Find where the given text appears and provide that cell's center as (X, Y) coordinate. 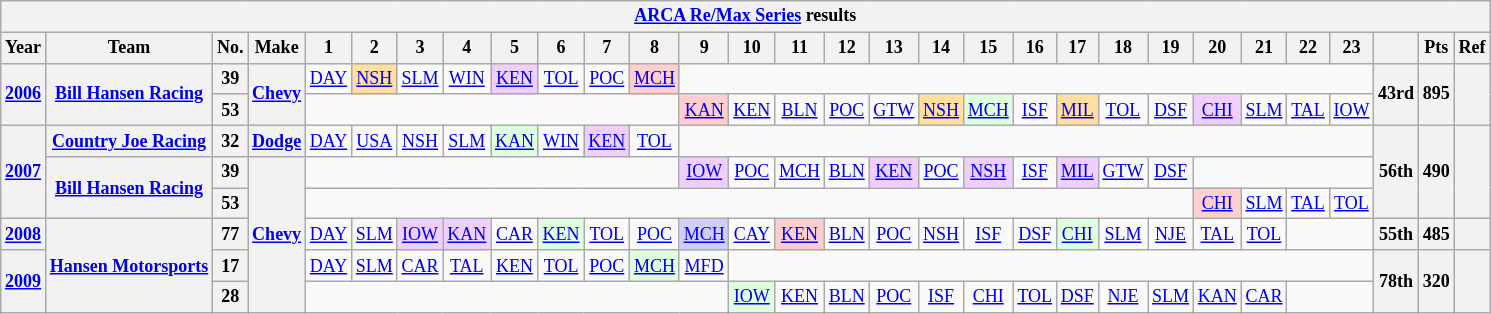
16 (1034, 48)
Hansen Motorsports (128, 266)
6 (561, 48)
MFD (704, 266)
43rd (1396, 94)
Team (128, 48)
USA (374, 140)
14 (942, 48)
2009 (24, 281)
320 (1436, 281)
28 (230, 296)
2 (374, 48)
11 (800, 48)
13 (894, 48)
9 (704, 48)
3 (420, 48)
56th (1396, 172)
15 (988, 48)
12 (846, 48)
21 (1264, 48)
485 (1436, 234)
Country Joe Racing (128, 140)
CAY (752, 234)
55th (1396, 234)
2008 (24, 234)
Ref (1472, 48)
No. (230, 48)
8 (655, 48)
78th (1396, 281)
2007 (24, 172)
18 (1123, 48)
4 (467, 48)
Dodge (277, 140)
Pts (1436, 48)
22 (1308, 48)
19 (1171, 48)
10 (752, 48)
5 (515, 48)
32 (230, 140)
Year (24, 48)
Make (277, 48)
77 (230, 234)
23 (1352, 48)
490 (1436, 172)
7 (607, 48)
2006 (24, 94)
ARCA Re/Max Series results (746, 16)
895 (1436, 94)
20 (1217, 48)
1 (328, 48)
